Detect which cell encompasses the target text, then output its [X, Y] center coordinate. 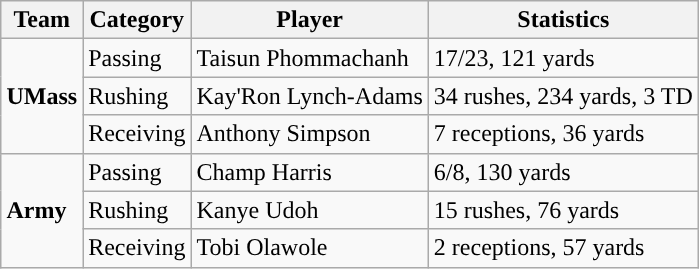
Kay'Ron Lynch-Adams [310, 96]
Tobi Olawole [310, 248]
15 rushes, 76 yards [563, 210]
Team [42, 20]
6/8, 130 yards [563, 172]
Champ Harris [310, 172]
Category [137, 20]
7 receptions, 36 yards [563, 134]
UMass [42, 96]
Kanye Udoh [310, 210]
2 receptions, 57 yards [563, 248]
17/23, 121 yards [563, 58]
Statistics [563, 20]
Taisun Phommachanh [310, 58]
Army [42, 210]
34 rushes, 234 yards, 3 TD [563, 96]
Player [310, 20]
Anthony Simpson [310, 134]
